Determine the (X, Y) coordinate at the center of the cell enclosing the given text.  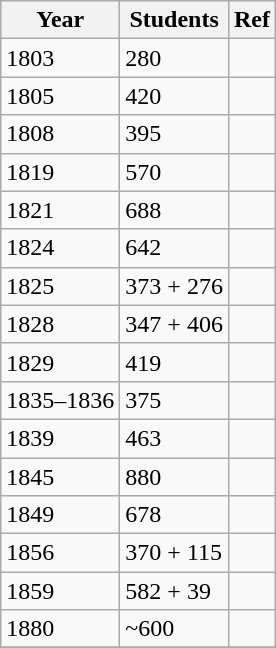
1839 (60, 438)
1825 (60, 286)
570 (174, 172)
~600 (174, 629)
419 (174, 362)
1821 (60, 210)
375 (174, 400)
582 + 39 (174, 591)
642 (174, 248)
1824 (60, 248)
1819 (60, 172)
1845 (60, 477)
1859 (60, 591)
Ref (252, 20)
1849 (60, 515)
1880 (60, 629)
373 + 276 (174, 286)
347 + 406 (174, 324)
463 (174, 438)
1829 (60, 362)
395 (174, 134)
1835–1836 (60, 400)
1828 (60, 324)
420 (174, 96)
688 (174, 210)
1808 (60, 134)
1805 (60, 96)
Year (60, 20)
370 + 115 (174, 553)
678 (174, 515)
Students (174, 20)
280 (174, 58)
1803 (60, 58)
880 (174, 477)
1856 (60, 553)
